Locate the cell with the specified text and output its (X, Y) center coordinate. 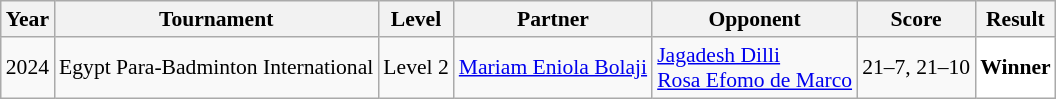
Result (1016, 19)
Tournament (216, 19)
2024 (28, 68)
Score (916, 19)
Level (416, 19)
Egypt Para-Badminton International (216, 68)
21–7, 21–10 (916, 68)
Level 2 (416, 68)
Jagadesh Dilli Rosa Efomo de Marco (754, 68)
Opponent (754, 19)
Winner (1016, 68)
Partner (553, 19)
Mariam Eniola Bolaji (553, 68)
Year (28, 19)
